Extract the [X, Y] coordinate from the center of the cell holding the provided text.  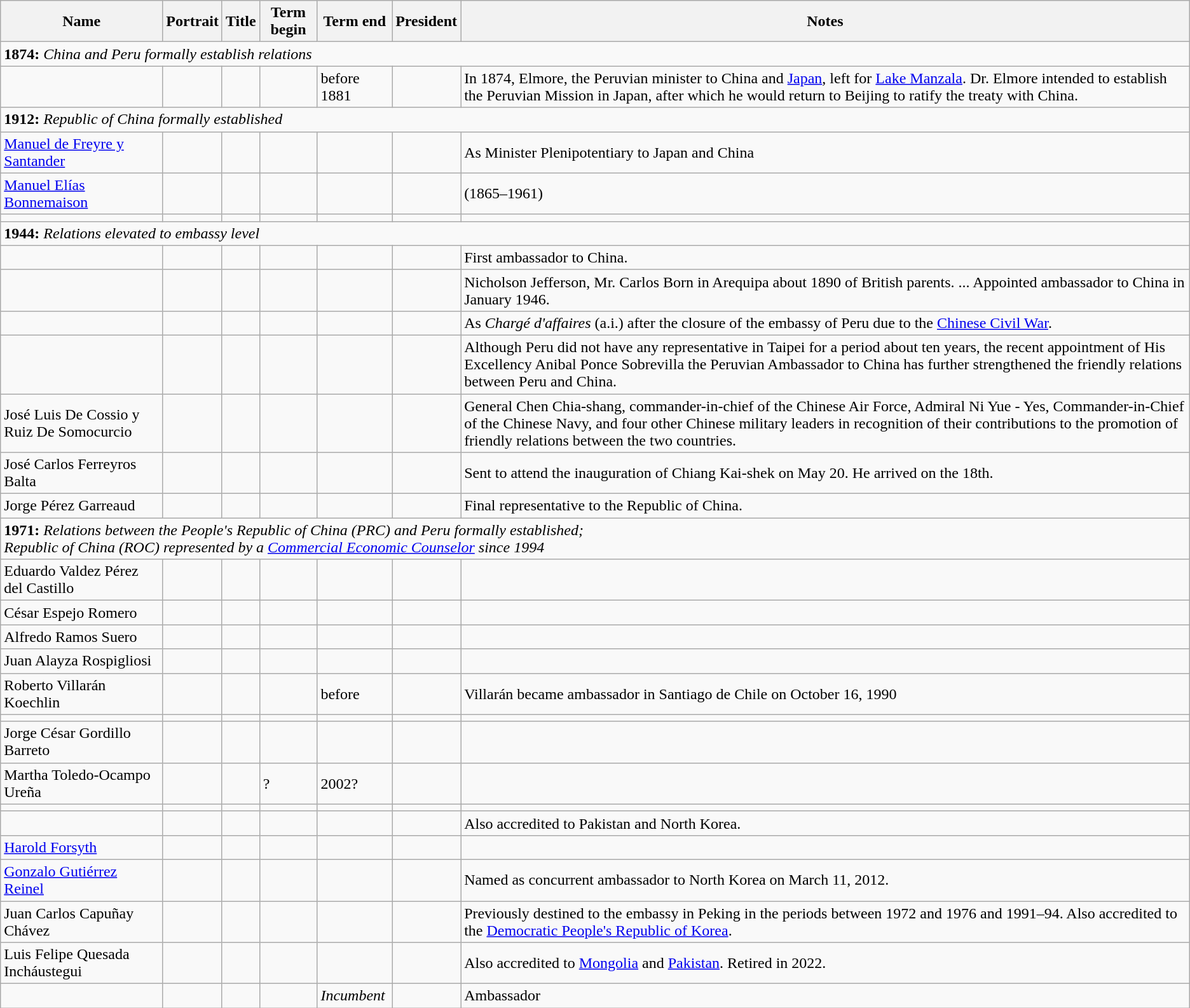
Manuel Elías Bonnemaison [81, 193]
2002? [355, 783]
(1865–1961) [825, 193]
Harold Forsyth [81, 847]
Alfredo Ramos Suero [81, 637]
Juan Carlos Capuñay Chávez [81, 922]
José Carlos Ferreyros Balta [81, 473]
Gonzalo Gutiérrez Reinel [81, 880]
before [355, 694]
before 1881 [355, 86]
Term end [355, 22]
Name [81, 22]
As Chargé d'affaires (a.i.) after the closure of the embassy of Peru due to the Chinese Civil War. [825, 323]
Juan Alayza Rospigliosi [81, 661]
Villarán became ambassador in Santiago de Chile on October 16, 1990 [825, 694]
César Espejo Romero [81, 613]
First ambassador to China. [825, 257]
José Luis De Cossio y Ruiz De Somocurcio [81, 423]
Named as concurrent ambassador to North Korea on March 11, 2012. [825, 880]
Nicholson Jefferson, Mr. Carlos Born in Arequipa about 1890 of British parents. ... Appointed ambassador to China in January 1946. [825, 290]
Title [240, 22]
Martha Toledo-Ocampo Ureña [81, 783]
Notes [825, 22]
Roberto Villarán Koechlin [81, 694]
Term begin [289, 22]
Sent to attend the inauguration of Chiang Kai-shek on May 20. He arrived on the 18th. [825, 473]
Jorge Pérez Garreaud [81, 506]
Incumbent [355, 996]
1912: Republic of China formally established [595, 119]
? [289, 783]
As Minister Plenipotentiary to Japan and China [825, 153]
Portrait [193, 22]
Also accredited to Pakistan and North Korea. [825, 823]
1944: Relations elevated to embassy level [595, 233]
Eduardo Valdez Pérez del Castillo [81, 580]
Also accredited to Mongolia and Pakistan. Retired in 2022. [825, 964]
Ambassador [825, 996]
Jorge César Gordillo Barreto [81, 742]
Luis Felipe Quesada Incháustegui [81, 964]
Manuel de Freyre y Santander [81, 153]
President [427, 22]
Final representative to the Republic of China. [825, 506]
1874: China and Peru formally establish relations [595, 54]
